Return the [X, Y] coordinate for the center point of the cell that contains the specified text.  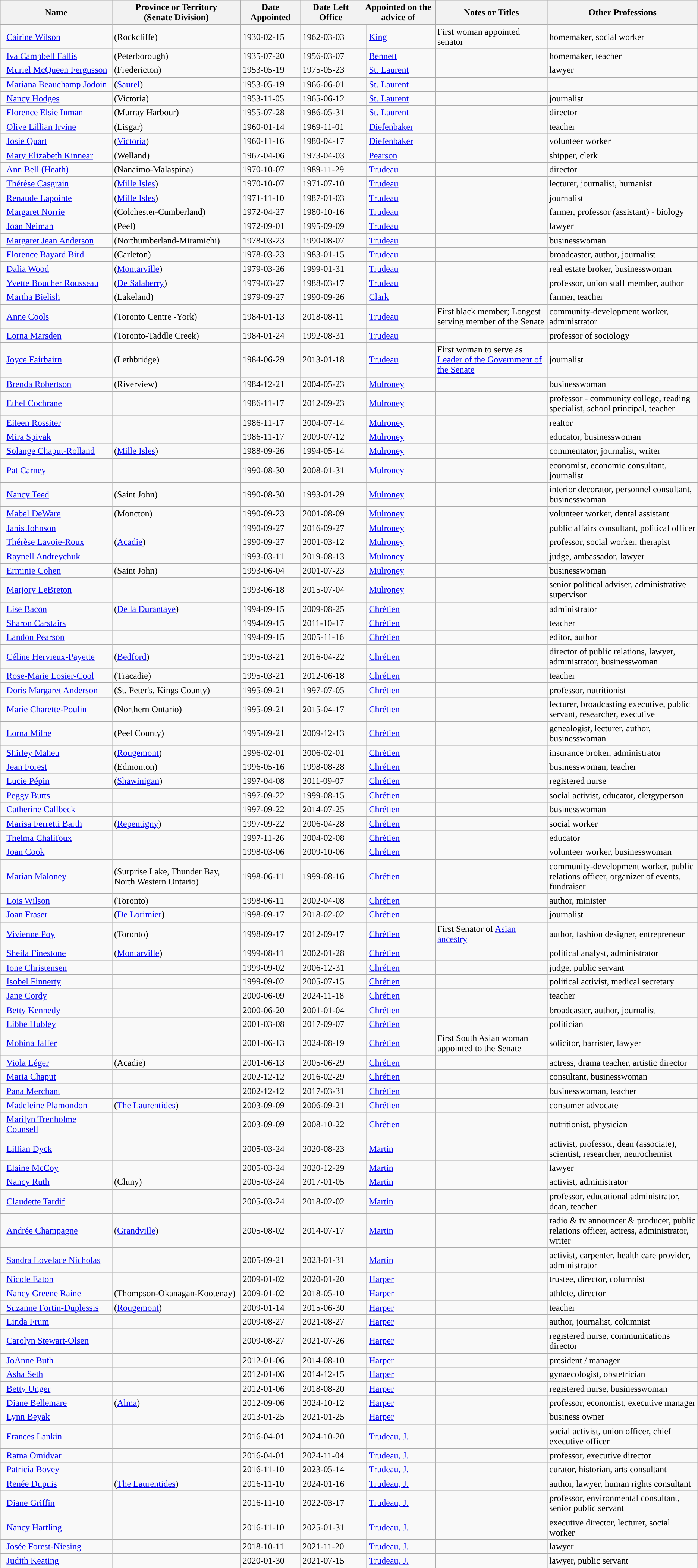
professor, executive director [623, 1455]
educator, businesswoman [623, 437]
Andrée Champagne [58, 1231]
Sandra Lovelace Nicholas [58, 1260]
(De la Durantaye) [176, 609]
2016-02-29 [331, 1077]
interior decorator, personnel consultant, businesswoman [623, 494]
(Tracadie) [176, 676]
Suzanne Fortin-Duplessis [58, 1308]
Ione Christensen [58, 967]
Céline Hervieux-Payette [58, 656]
insurance broker, administrator [623, 753]
1960-01-14 [271, 127]
consultant, businesswoman [623, 1077]
Pana Merchant [58, 1091]
professor - community college, reading specialist, school principal, teacher [623, 403]
author, lawyer, human rights consultant [623, 1484]
1999-01-31 [331, 269]
political activist, medical secretary [623, 981]
Marjory LeBreton [58, 590]
2000-06-09 [271, 996]
(St. Peter's, Kings County) [176, 690]
Dalia Wood [58, 269]
(Lakeland) [176, 297]
2020-12-29 [331, 1168]
Bennett [401, 56]
(Peel) [176, 226]
(Carleton) [176, 255]
(Toronto-Taddle Creek) [176, 336]
actress, drama teacher, artistic director [623, 1063]
(Saurel) [176, 84]
2021-01-25 [331, 1417]
Joyce Fairbairn [58, 360]
Joan Fraser [58, 915]
activist, professor, dean (associate), scientist, researcher, neurochemist [623, 1148]
Raynell Andreychuk [58, 556]
1999-08-15 [331, 795]
2023-01-31 [331, 1260]
2001-07-23 [331, 571]
1988-09-26 [271, 451]
1971-07-10 [331, 183]
Renée Dupuis [58, 1484]
2001-03-12 [331, 542]
(Cluny) [176, 1182]
trustee, director, columnist [623, 1279]
Betty Kennedy [58, 1010]
Nancy Hodges [58, 98]
business owner [623, 1417]
1979-09-27 [271, 297]
community-development worker, administrator [623, 316]
professor, economist, executive manager [623, 1403]
Date Appointed [271, 13]
2021-08-27 [331, 1322]
professor, social worker, therapist [623, 542]
1993-03-11 [271, 556]
Viola Léger [58, 1063]
2002-04-08 [331, 901]
2021-07-15 [331, 1561]
Mary Elizabeth Kinnear [58, 155]
author, fashion designer, entrepreneur [623, 934]
Josie Quart [58, 141]
(Toronto Centre -York) [176, 316]
2013-01-18 [331, 360]
Renaude Lapointe [58, 198]
Peggy Butts [58, 795]
Claudette Tardif [58, 1201]
Jean Forest [58, 767]
Thérèse Casgrain [58, 183]
activist, administrator [623, 1182]
1990-08-07 [331, 241]
Joan Neiman [58, 226]
Catherine Callbeck [58, 810]
JoAnne Buth [58, 1360]
2004-07-14 [331, 422]
2013-01-25 [271, 1417]
(Surprise Lake, Thunder Bay, North Western Ontario) [176, 876]
2020-08-23 [331, 1148]
lecturer, broadcasting executive, public servant, researcher, executive [623, 709]
professor, nutritionist [623, 690]
2005-06-29 [331, 1063]
Lise Bacon [58, 609]
Marian Maloney [58, 876]
Appointed on the advice of [398, 13]
1986-05-31 [331, 113]
2017-01-05 [331, 1182]
1971-11-10 [271, 198]
Pat Carney [58, 470]
volunteer worker [623, 141]
(De Salaberry) [176, 283]
2014-07-25 [331, 810]
Notes or Titles [491, 13]
Pearson [401, 155]
2024-10-20 [331, 1436]
Anne Cools [58, 316]
1983-01-15 [331, 255]
2011-10-17 [331, 623]
commentator, journalist, writer [623, 451]
Cairine Wilson [58, 37]
2022-03-17 [331, 1503]
activist, carpenter, health care provider, administrator [623, 1260]
1956-03-07 [331, 56]
curator, historian, arts consultant [623, 1470]
First South Asian woman appointed to the Senate [491, 1043]
author, journalist, columnist [623, 1322]
social worker [623, 824]
1999-08-11 [271, 953]
(Nanaimo-Malaspina) [176, 169]
2018-10-11 [271, 1546]
Marie Charette-Poulin [58, 709]
1993-01-29 [331, 494]
2016-04-22 [331, 656]
1990-09-26 [331, 297]
Florence Elsie Inman [58, 113]
2017-09-07 [331, 1024]
real estate broker, businesswoman [623, 269]
Solange Chaput-Rolland [58, 451]
1998-08-28 [331, 767]
(Colchester-Cumberland) [176, 212]
Lorna Marsden [58, 336]
Libbe Hubley [58, 1024]
1984-12-21 [271, 384]
Lois Wilson [58, 901]
1997-04-08 [271, 781]
(Thompson-Okanagan-Kootenay) [176, 1293]
volunteer worker, dental assistant [623, 514]
homemaker, social worker [623, 37]
2009-12-13 [331, 733]
public affairs consultant, political officer [623, 528]
registered nurse [623, 781]
First Senator of Asian ancestry [491, 934]
1989-11-29 [331, 169]
1990-09-23 [271, 514]
professor, educational administrator, dean, teacher [623, 1201]
1993-06-18 [271, 590]
gynaecologist, obstetrician [623, 1374]
social activist, educator, clergyperson [623, 795]
2023-05-14 [331, 1470]
economist, economic consultant, journalist [623, 470]
homemaker, teacher [623, 56]
Nancy Hartling [58, 1527]
Iva Campbell Fallis [58, 56]
(Riverview) [176, 384]
2009-07-12 [331, 437]
senior political adviser, administrative supervisor [623, 590]
2004-02-08 [331, 838]
Isobel Finnerty [58, 981]
1972-09-01 [271, 226]
2000-06-20 [271, 1010]
educator [623, 838]
2004-05-23 [331, 384]
nutritionist, physician [623, 1125]
2018-05-10 [331, 1293]
executive director, lecturer, social worker [623, 1527]
1979-03-27 [271, 283]
judge, ambassador, lawyer [623, 556]
2024-11-18 [331, 996]
(Grandville) [176, 1231]
2020-01-30 [271, 1561]
2012-09-23 [331, 403]
Rose-Marie Losier-Cool [58, 676]
Mabel DeWare [58, 514]
2005-11-16 [331, 637]
Linda Frum [58, 1322]
1997-11-26 [271, 838]
2014-07-17 [331, 1231]
(Welland) [176, 155]
(Lisgar) [176, 127]
Province or Territory (Senate Division) [176, 13]
2024-10-12 [331, 1403]
Patricia Bovey [58, 1470]
farmer, teacher [623, 297]
1996-02-01 [271, 753]
(Peterborough) [176, 56]
professor, union staff member, author [623, 283]
2005-08-02 [271, 1231]
Frances Lankin [58, 1436]
2025-01-31 [331, 1527]
1980-04-17 [331, 141]
lecturer, journalist, humanist [623, 183]
Lynn Beyak [58, 1417]
Florence Bayard Bird [58, 255]
2021-11-20 [331, 1546]
political analyst, administrator [623, 953]
1980-10-16 [331, 212]
Name [56, 13]
volunteer worker, businesswoman [623, 852]
2020-01-20 [331, 1279]
Diane Griffin [58, 1503]
1975-05-23 [331, 70]
1955-07-28 [271, 113]
Shirley Maheu [58, 753]
Vivienne Poy [58, 934]
radio & tv announcer & producer, public relations officer, actress, administrator, writer [623, 1231]
2024-11-04 [331, 1455]
1972-04-27 [271, 212]
Jane Cordy [58, 996]
Josée Forest-Niesing [58, 1546]
(Edmonton) [176, 767]
2018-08-11 [331, 316]
2024-08-19 [331, 1043]
Margaret Norrie [58, 212]
1998-03-06 [271, 852]
Marisa Ferretti Barth [58, 824]
athlete, director [623, 1293]
Carolyn Stewart-Olsen [58, 1341]
farmer, professor (assistant) - biology [623, 212]
realtor [623, 422]
president / manager [623, 1360]
1995-09-09 [331, 226]
2005-07-15 [331, 981]
2008-10-22 [331, 1125]
consumer advocate [623, 1105]
1966-06-01 [331, 84]
Eileen Rossiter [58, 422]
2008-01-31 [331, 470]
Maria Chaput [58, 1077]
judge, public servant [623, 967]
1935-07-20 [271, 56]
Muriel McQueen Fergusson [58, 70]
(Peel County) [176, 733]
(Rockcliffe) [176, 37]
community-development worker, public relations officer, organizer of events, fundraiser [623, 876]
2006-12-31 [331, 967]
2015-06-30 [331, 1308]
1930-02-15 [271, 37]
1984-01-13 [271, 316]
Nancy Teed [58, 494]
Ann Bell (Heath) [58, 169]
2009-01-14 [271, 1308]
Doris Margaret Anderson [58, 690]
2019-08-13 [331, 556]
(Murray Harbour) [176, 113]
1953-11-05 [271, 98]
Date Left Office [331, 13]
1984-06-29 [271, 360]
Asha Seth [58, 1374]
editor, author [623, 637]
Ratna Omidvar [58, 1455]
1987-01-03 [331, 198]
Olive Lillian Irvine [58, 127]
2015-07-04 [331, 590]
1999-08-16 [331, 876]
lawyer, public servant [623, 1561]
1969-11-01 [331, 127]
1960-11-16 [271, 141]
(Northern Ontario) [176, 709]
Mobina Jaffer [58, 1043]
2002-01-28 [331, 953]
Clark [401, 297]
1965-06-12 [331, 98]
Diane Bellemare [58, 1403]
1988-03-17 [331, 283]
Nancy Greene Raine [58, 1293]
(Alma) [176, 1403]
1992-08-31 [331, 336]
1962-03-03 [331, 37]
author, minister [623, 901]
2024-01-16 [331, 1484]
genealogist, lecturer, author, businesswoman [623, 733]
(Bedford) [176, 656]
King [401, 37]
(Fredericton) [176, 70]
2001-08-09 [331, 514]
1994-05-14 [331, 451]
2012-09-06 [271, 1403]
2005-09-21 [271, 1260]
social activist, union officer, chief executive officer [623, 1436]
registered nurse, businesswoman [623, 1389]
Mira Spivak [58, 437]
professor of sociology [623, 336]
1993-06-04 [271, 571]
2016-09-27 [331, 528]
director of public relations, lawyer, administrator, businesswoman [623, 656]
registered nurse, communications director [623, 1341]
Yvette Boucher Rousseau [58, 283]
(Repentigny) [176, 824]
Judith Keating [58, 1561]
2009-10-06 [331, 852]
1997-07-05 [331, 690]
1967-04-06 [271, 155]
2011-09-07 [331, 781]
2017-03-31 [331, 1091]
2021-07-26 [331, 1341]
shipper, clerk [623, 155]
Sheila Finestone [58, 953]
2015-04-17 [331, 709]
Lorna Milne [58, 733]
Margaret Jean Anderson [58, 241]
professor, environmental consultant, senior public servant [623, 1503]
First woman appointed senator [491, 37]
1996-05-16 [271, 767]
Joan Cook [58, 852]
Sharon Carstairs [58, 623]
1984-01-24 [271, 336]
administrator [623, 609]
Other Professions [623, 13]
(Moncton) [176, 514]
Nicole Eaton [58, 1279]
First black member; Longest serving member of the Senate [491, 316]
First woman to serve as Leader of the Government of the Senate [491, 360]
Mariana Beauchamp Jodoin [58, 84]
Brenda Robertson [58, 384]
solicitor, barrister, lawyer [623, 1043]
2014-08-10 [331, 1360]
2014-12-15 [331, 1374]
2006-09-21 [331, 1105]
2009-08-25 [331, 609]
Nancy Ruth [58, 1182]
politician [623, 1024]
Betty Unger [58, 1389]
(Lethbridge) [176, 360]
Lillian Dyck [58, 1148]
Janis Johnson [58, 528]
Martha Bielish [58, 297]
Marilyn Trenholme Counsell [58, 1125]
Thelma Chalifoux [58, 838]
2018-08-20 [331, 1389]
(Northumberland-Miramichi) [176, 241]
Thérèse Lavoie-Roux [58, 542]
2006-02-01 [331, 753]
2012-06-18 [331, 676]
Ethel Cochrane [58, 403]
1979-03-26 [271, 269]
2001-01-04 [331, 1010]
(Shawinigan) [176, 781]
Elaine McCoy [58, 1168]
2001-03-08 [271, 1024]
Madeleine Plamondon [58, 1105]
(De Lorimier) [176, 915]
2012-09-17 [331, 934]
2006-04-28 [331, 824]
1973-04-03 [331, 155]
Lucie Pépin [58, 781]
Landon Pearson [58, 637]
Erminie Cohen [58, 571]
